Scan for the cell matching the given text and deliver its [x, y] coordinate at center. 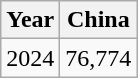
Year [30, 20]
76,774 [98, 58]
China [98, 20]
2024 [30, 58]
